Output the [x, y] coordinate of the center of the cell containing the given text.  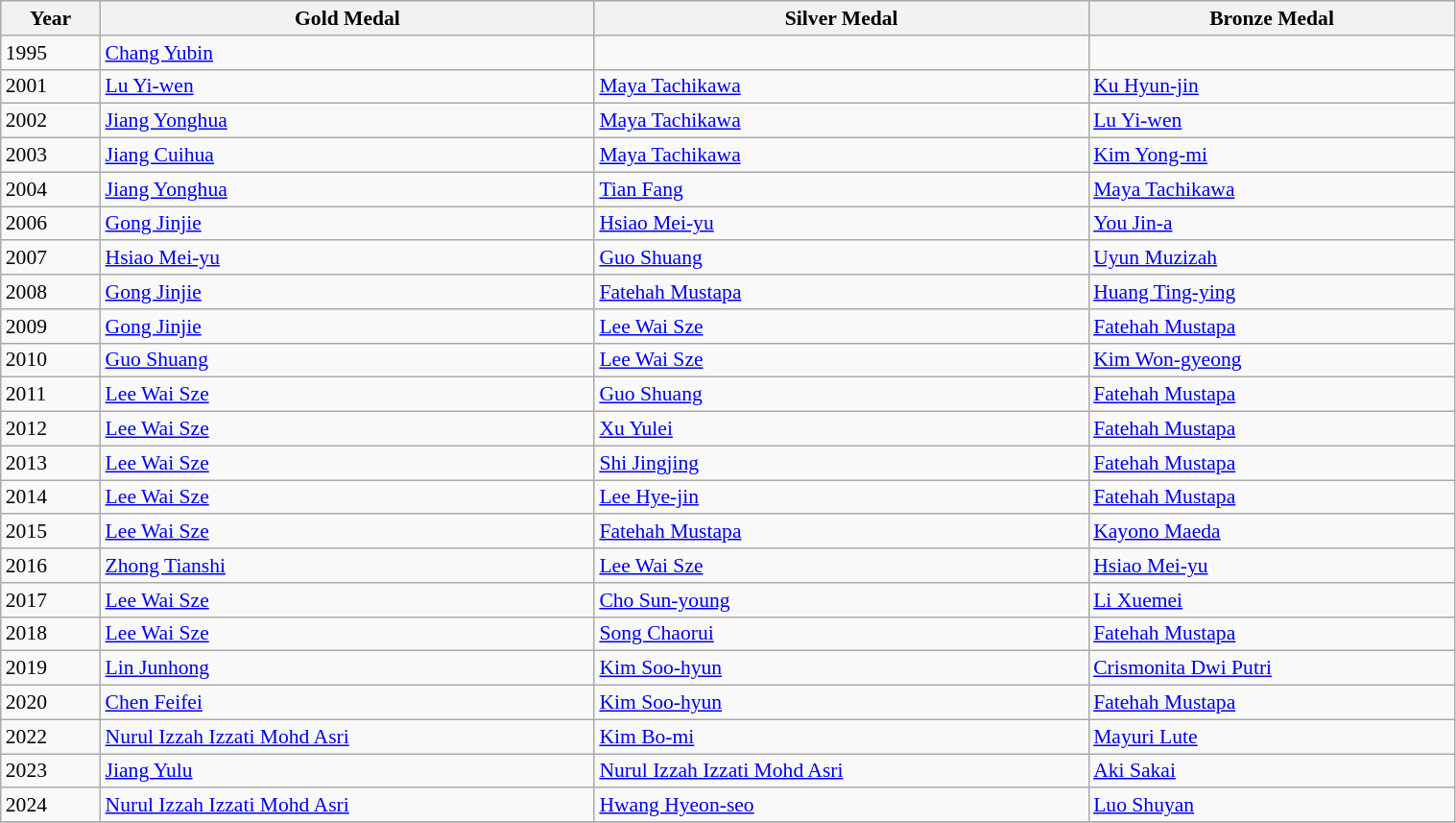
Kim Bo-mi [841, 737]
2011 [51, 395]
Li Xuemei [1272, 600]
2015 [51, 532]
2024 [51, 806]
Song Chaorui [841, 634]
Jiang Cuihua [347, 156]
Tian Fang [841, 189]
2022 [51, 737]
Year [51, 18]
Luo Shuyan [1272, 806]
Gold Medal [347, 18]
Chang Yubin [347, 53]
2017 [51, 600]
Lin Junhong [347, 668]
Kim Won-gyeong [1272, 360]
2023 [51, 771]
Lee Hye-jin [841, 497]
You Jin-a [1272, 224]
2007 [51, 258]
2004 [51, 189]
2003 [51, 156]
2012 [51, 429]
2006 [51, 224]
Bronze Medal [1272, 18]
1995 [51, 53]
2020 [51, 703]
Ku Hyun-jin [1272, 86]
Kayono Maeda [1272, 532]
2001 [51, 86]
2002 [51, 121]
Silver Medal [841, 18]
2010 [51, 360]
Shi Jingjing [841, 463]
2018 [51, 634]
2009 [51, 327]
Huang Ting-ying [1272, 292]
2014 [51, 497]
Mayuri Lute [1272, 737]
Chen Feifei [347, 703]
2013 [51, 463]
Hwang Hyeon-seo [841, 806]
Kim Yong-mi [1272, 156]
Jiang Yulu [347, 771]
Zhong Tianshi [347, 566]
Uyun Muzizah [1272, 258]
Xu Yulei [841, 429]
2019 [51, 668]
Cho Sun-young [841, 600]
Crismonita Dwi Putri [1272, 668]
2016 [51, 566]
Aki Sakai [1272, 771]
2008 [51, 292]
